Determine the (x, y) coordinate at the center of the cell enclosing the given text.  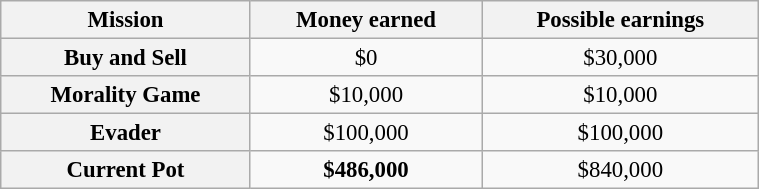
Money earned (366, 20)
Current Pot (125, 170)
$0 (366, 57)
$30,000 (620, 57)
$486,000 (366, 170)
Buy and Sell (125, 57)
Morality Game (125, 95)
$840,000 (620, 170)
Evader (125, 133)
Mission (125, 20)
Possible earnings (620, 20)
